Identify which cell holds the provided text, then report its [X, Y] central coordinate. 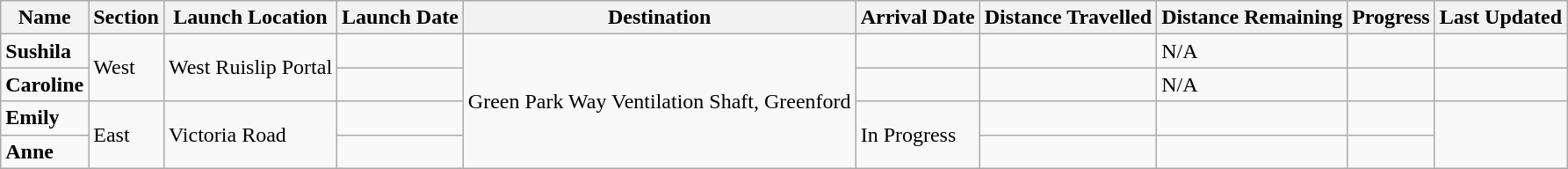
Anne [45, 151]
Caroline [45, 84]
Launch Location [249, 18]
East [126, 135]
Progress [1391, 18]
Destination [659, 18]
Section [126, 18]
In Progress [917, 135]
Last Updated [1500, 18]
Sushila [45, 51]
West [126, 68]
Victoria Road [249, 135]
Arrival Date [917, 18]
Launch Date [401, 18]
Distance Travelled [1068, 18]
Name [45, 18]
Green Park Way Ventilation Shaft, Greenford [659, 101]
Emily [45, 118]
Distance Remaining [1253, 18]
West Ruislip Portal [249, 68]
